Pinpoint the cell where the given text exists, returning its [x, y] midpoint coordinate. 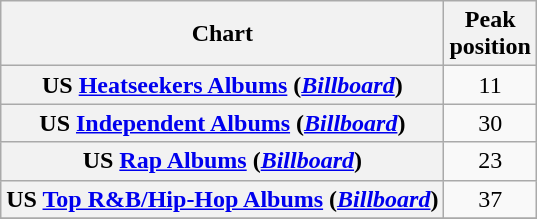
US Heatseekers Albums (Billboard) [222, 85]
37 [490, 199]
Peakposition [490, 34]
23 [490, 161]
11 [490, 85]
US Top R&B/Hip-Hop Albums (Billboard) [222, 199]
Chart [222, 34]
US Rap Albums (Billboard) [222, 161]
30 [490, 123]
US Independent Albums (Billboard) [222, 123]
